Return the (x, y) coordinate for the center point of the cell that contains the specified text.  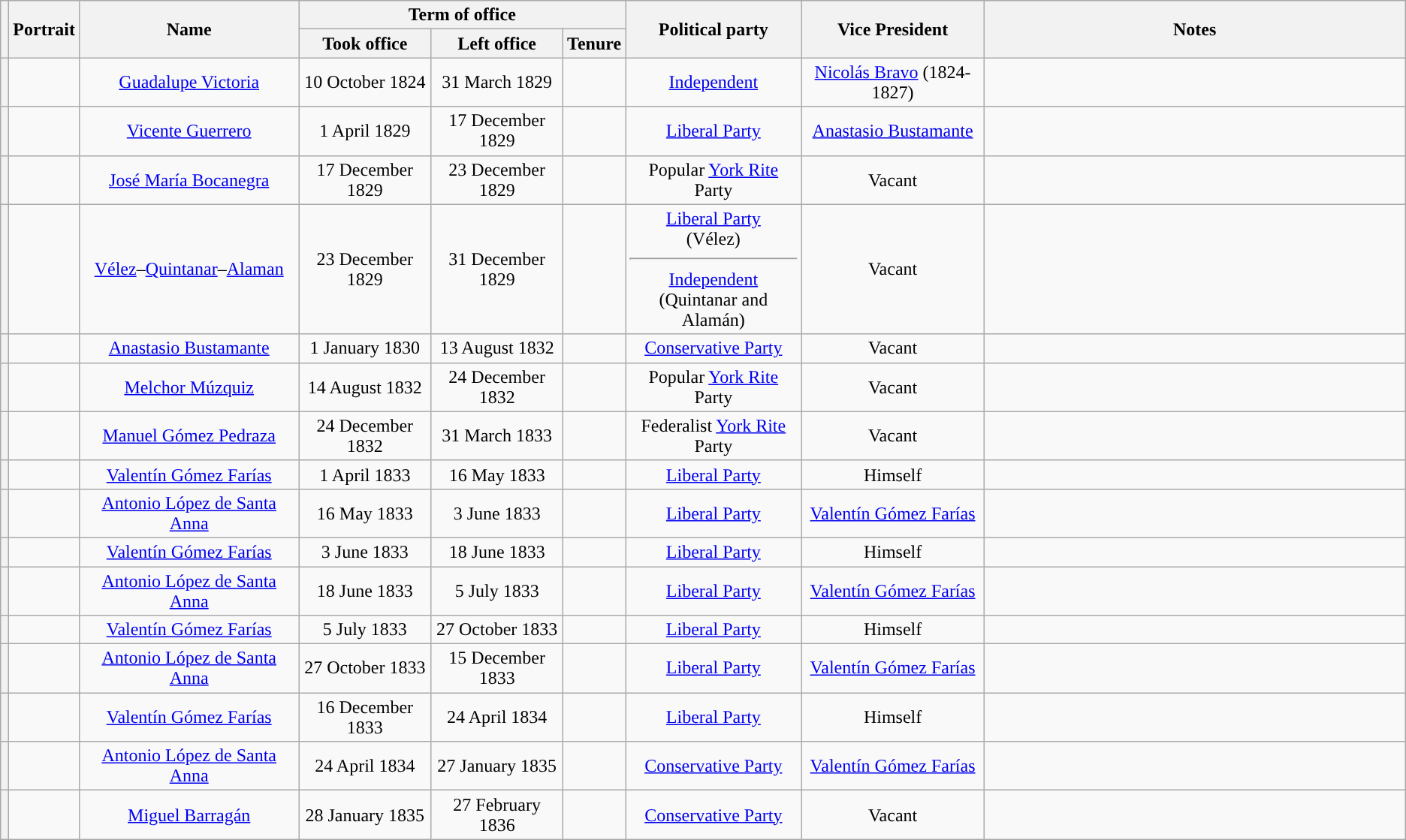
14 August 1832 (365, 387)
Nicolás Bravo (1824-1827) (892, 83)
Vice President (892, 29)
16 December 1833 (365, 718)
10 October 1824 (365, 83)
28 January 1835 (365, 815)
Took office (365, 44)
31 March 1833 (497, 435)
Vicente Guerrero (189, 131)
Political party (714, 29)
1 January 1830 (365, 348)
Liberal Party(Vélez) Independent(Quintanar and Alamán) (714, 269)
José María Bocanegra (189, 180)
Term of office (463, 15)
1 April 1829 (365, 131)
13 August 1832 (497, 348)
Miguel Barragán (189, 815)
Melchor Múzquiz (189, 387)
Guadalupe Victoria (189, 83)
Notes (1194, 29)
Manuel Gómez Pedraza (189, 435)
31 December 1829 (497, 269)
Federalist York Rite Party (714, 435)
Independent (714, 83)
1 April 1833 (365, 474)
15 December 1833 (497, 668)
31 March 1829 (497, 83)
Portrait (44, 29)
Vélez–Quintanar–Alaman (189, 269)
Left office (497, 44)
Tenure (595, 44)
27 January 1835 (497, 766)
Name (189, 29)
27 February 1836 (497, 815)
